Detect which cell encompasses the target text, then output its [X, Y] center coordinate. 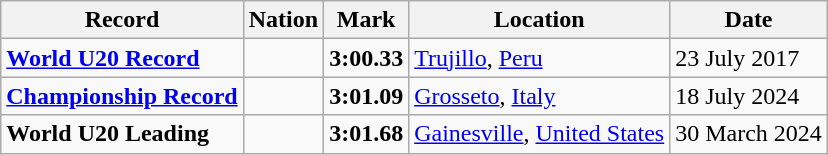
3:01.09 [366, 96]
Trujillo, Peru [540, 58]
Record [122, 20]
23 July 2017 [749, 58]
3:01.68 [366, 134]
World U20 Leading [122, 134]
Mark [366, 20]
18 July 2024 [749, 96]
Nation [283, 20]
Gainesville, United States [540, 134]
Date [749, 20]
World U20 Record [122, 58]
30 March 2024 [749, 134]
Championship Record [122, 96]
Location [540, 20]
Grosseto, Italy [540, 96]
3:00.33 [366, 58]
